Scan for the cell matching the given text and deliver its (x, y) coordinate at center. 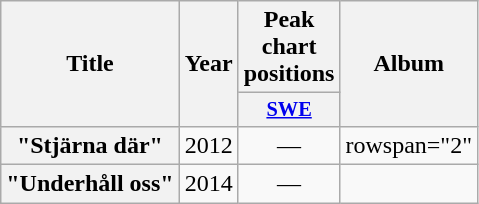
"Underhåll oss" (90, 184)
rowspan="2" (409, 145)
"Stjärna där" (90, 145)
2012 (208, 145)
Peak chart positions (289, 47)
Title (90, 64)
SWE (289, 110)
Album (409, 64)
Year (208, 64)
2014 (208, 184)
